Identify which cell holds the provided text, then report its (X, Y) central coordinate. 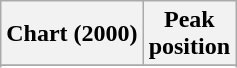
Chart (2000) (72, 34)
Peakposition (189, 34)
